Return the [x, y] coordinate for the center point of the cell that contains the specified text.  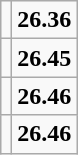
26.45 [44, 58]
26.36 [44, 20]
